Locate the cell with the specified text and output its (X, Y) center coordinate. 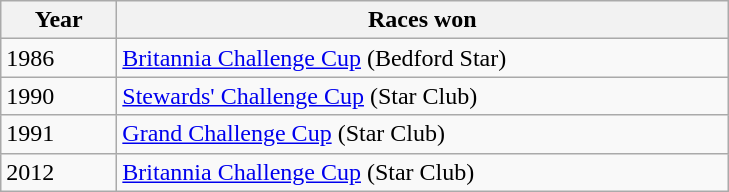
1986 (59, 58)
Races won (422, 20)
Year (59, 20)
Grand Challenge Cup (Star Club) (422, 134)
2012 (59, 172)
Britannia Challenge Cup (Bedford Star) (422, 58)
Stewards' Challenge Cup (Star Club) (422, 96)
1991 (59, 134)
1990 (59, 96)
Britannia Challenge Cup (Star Club) (422, 172)
